Output the (x, y) coordinate of the center of the cell containing the given text.  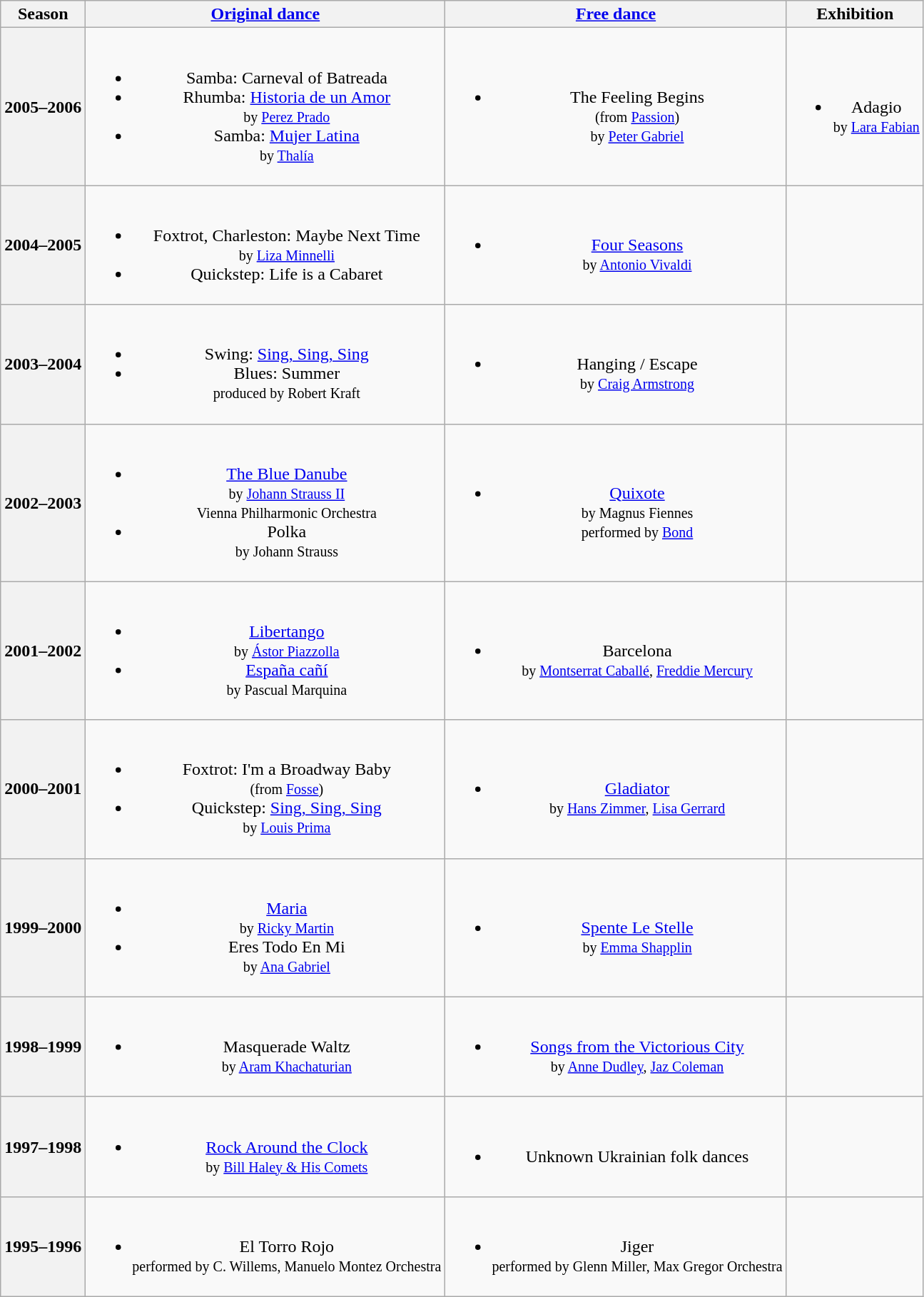
Free dance (616, 14)
2003–2004 (43, 364)
2000–2001 (43, 789)
Quixote by Magnus Fiennes performed by Bond (616, 502)
Libertango by Ástor Piazzolla España cañí by Pascual Marquina (265, 651)
Foxtrot, Charleston: Maybe Next Time by Liza Minnelli Quickstep: Life is a Cabaret (265, 245)
Maria by Ricky Martin Eres Todo En Mi by Ana Gabriel (265, 927)
El Torro Rojo performed by C. Willems, Manuelo Montez Orchestra (265, 1246)
Barcelona by Montserrat Caballé, Freddie Mercury (616, 651)
1997–1998 (43, 1146)
Songs from the Victorious City by Anne Dudley, Jaz Coleman (616, 1047)
The Feeling Begins (from Passion) by Peter Gabriel (616, 107)
1999–2000 (43, 927)
Swing: Sing, Sing, SingBlues: Summer produced by Robert Kraft (265, 364)
Masquerade Waltz by Aram Khachaturian (265, 1047)
Season (43, 14)
Spente Le Stelle by Emma Shapplin (616, 927)
Exhibition (855, 14)
1995–1996 (43, 1246)
Adagio by Lara Fabian (855, 107)
2005–2006 (43, 107)
Jiger performed by Glenn Miller, Max Gregor Orchestra (616, 1246)
Original dance (265, 14)
2004–2005 (43, 245)
Gladiator by Hans Zimmer, Lisa Gerrard (616, 789)
1998–1999 (43, 1047)
2001–2002 (43, 651)
Foxtrot: I'm a Broadway Baby (from Fosse) Quickstep: Sing, Sing, Sing by Louis Prima (265, 789)
Samba: Carneval of BatreadaRhumba: Historia de un Amor by Perez Prado Samba: Mujer Latina by Thalía (265, 107)
The Blue Danube by Johann Strauss II Vienna Philharmonic Orchestra Polka by Johann Strauss (265, 502)
Four Seasons by Antonio Vivaldi (616, 245)
Unknown Ukrainian folk dances (616, 1146)
2002–2003 (43, 502)
Rock Around the Clock by Bill Haley & His Comets (265, 1146)
Hanging / Escape by Craig Armstrong (616, 364)
